Pinpoint the cell where the given text exists, returning its (X, Y) midpoint coordinate. 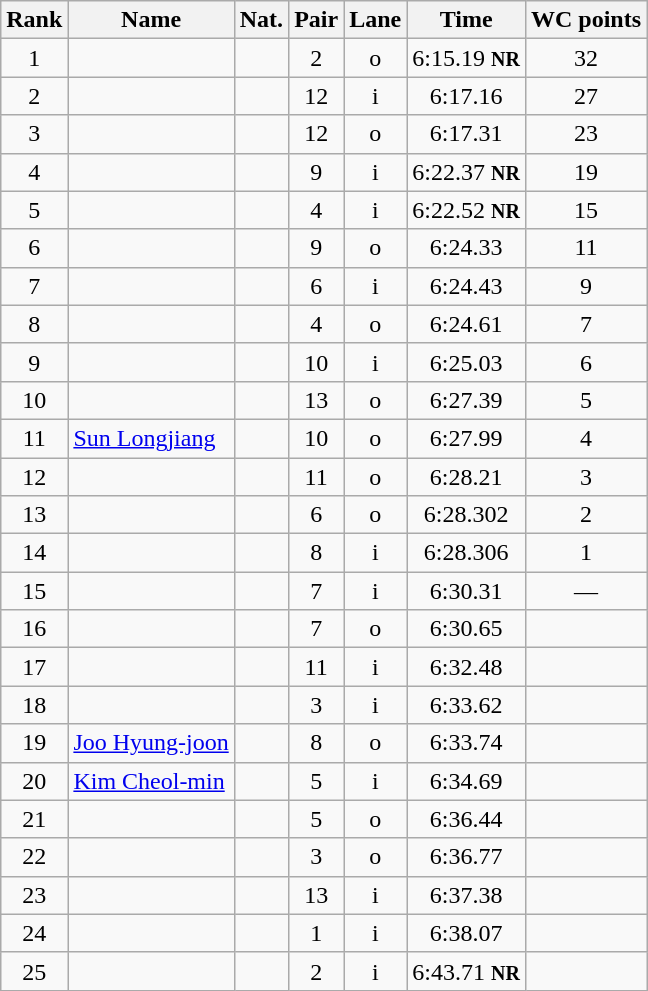
17 (34, 667)
Pair (316, 20)
6:15.19 NR (466, 58)
14 (34, 553)
WC points (586, 20)
6:27.39 (466, 400)
6:24.33 (466, 248)
6:24.43 (466, 286)
— (586, 591)
6:28.302 (466, 515)
Sun Longjiang (151, 438)
6:37.38 (466, 895)
Joo Hyung-joon (151, 743)
Lane (376, 20)
6:25.03 (466, 362)
32 (586, 58)
6:33.74 (466, 743)
6:17.16 (466, 96)
Kim Cheol-min (151, 781)
21 (34, 819)
6:43.71 NR (466, 971)
24 (34, 933)
6:24.61 (466, 324)
25 (34, 971)
20 (34, 781)
Rank (34, 20)
6:27.99 (466, 438)
6:34.69 (466, 781)
6:17.31 (466, 134)
6:28.21 (466, 477)
27 (586, 96)
6:36.77 (466, 857)
6:22.37 NR (466, 172)
6:22.52 NR (466, 210)
6:30.31 (466, 591)
Nat. (261, 20)
6:32.48 (466, 667)
6:28.306 (466, 553)
18 (34, 705)
Time (466, 20)
6:30.65 (466, 629)
6:33.62 (466, 705)
6:36.44 (466, 819)
22 (34, 857)
16 (34, 629)
Name (151, 20)
6:38.07 (466, 933)
